Identify which cell holds the provided text, then report its (X, Y) central coordinate. 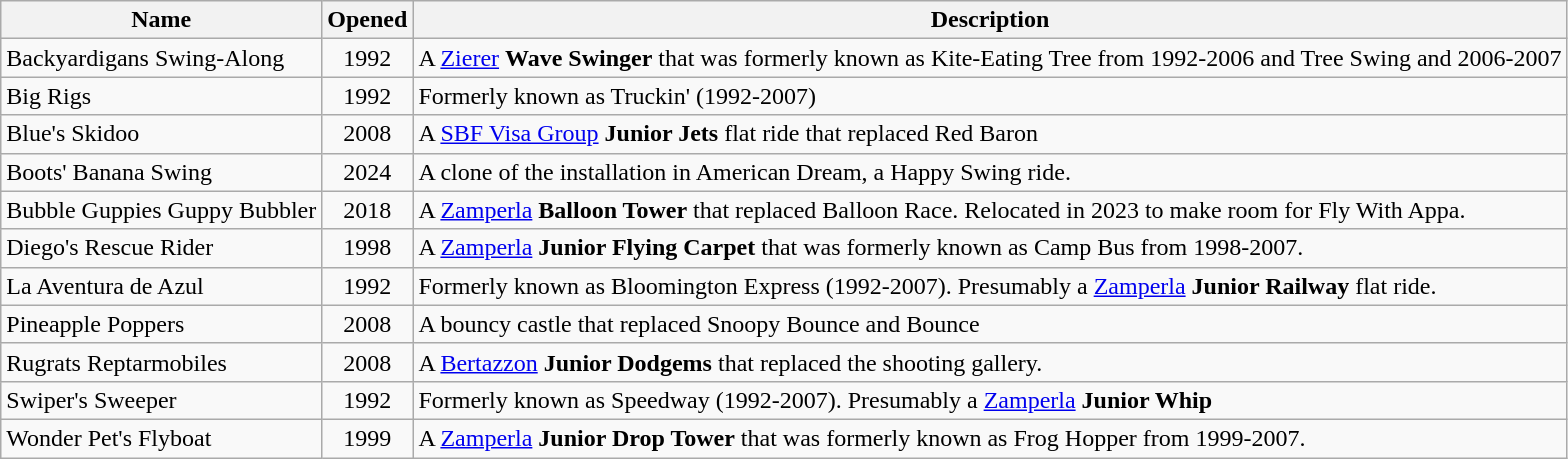
Pineapple Poppers (162, 324)
Formerly known as Bloomington Express (1992-2007). Presumably a Zamperla Junior Railway flat ride. (990, 286)
2018 (368, 210)
Bubble Guppies Guppy Bubbler (162, 210)
A Zamperla Junior Flying Carpet that was formerly known as Camp Bus from 1998-2007. (990, 248)
Swiper's Sweeper (162, 400)
2024 (368, 172)
Description (990, 20)
Opened (368, 20)
Backyardigans Swing-Along (162, 58)
A Zamperla Balloon Tower that replaced Balloon Race. Relocated in 2023 to make room for Fly With Appa. (990, 210)
1998 (368, 248)
Name (162, 20)
A Bertazzon Junior Dodgems that replaced the shooting gallery. (990, 362)
Formerly known as Truckin' (1992-2007) (990, 96)
Blue's Skidoo (162, 134)
Big Rigs (162, 96)
Formerly known as Speedway (1992-2007). Presumably a Zamperla Junior Whip (990, 400)
Rugrats Reptarmobiles (162, 362)
A SBF Visa Group Junior Jets flat ride that replaced Red Baron (990, 134)
1999 (368, 438)
A Zamperla Junior Drop Tower that was formerly known as Frog Hopper from 1999-2007. (990, 438)
A Zierer Wave Swinger that was formerly known as Kite-Eating Tree from 1992-2006 and Tree Swing and 2006-2007 (990, 58)
Diego's Rescue Rider (162, 248)
Boots' Banana Swing (162, 172)
Wonder Pet's Flyboat (162, 438)
A clone of the installation in American Dream, a Happy Swing ride. (990, 172)
La Aventura de Azul (162, 286)
A bouncy castle that replaced Snoopy Bounce and Bounce (990, 324)
